Provide the [X, Y] coordinate of the cell's center where the given text is located.  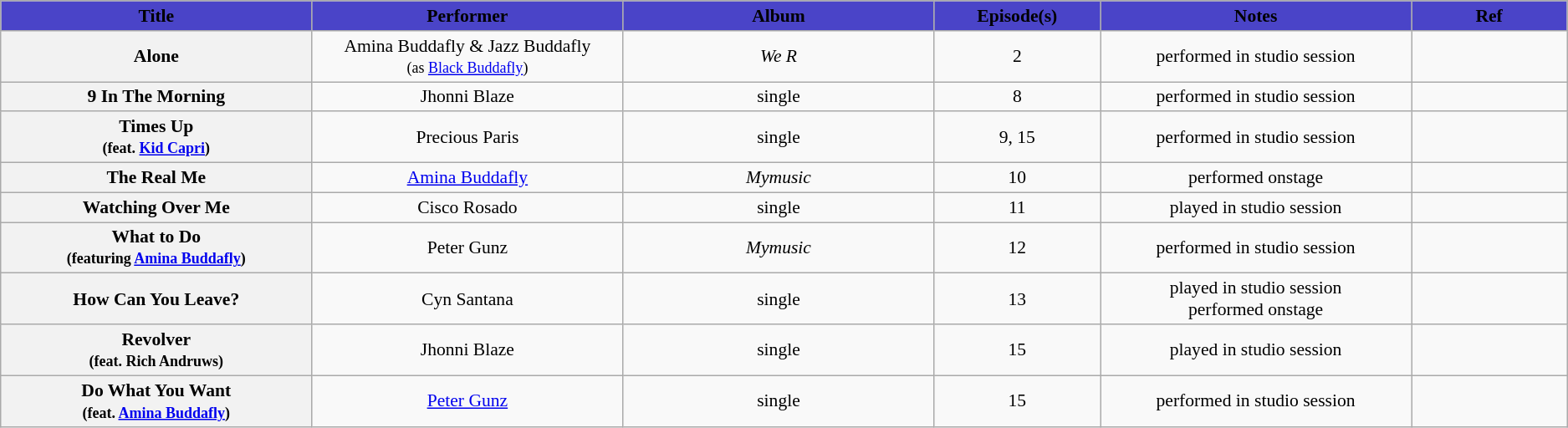
How Can You Leave? [156, 299]
11 [1017, 207]
Times Up (feat. Kid Capri) [156, 137]
Revolver(feat. Rich Andruws) [156, 349]
Album [779, 16]
Title [156, 16]
Cyn Santana [467, 299]
played in studio session performed onstage [1256, 299]
Notes [1256, 16]
Alone [156, 57]
9, 15 [1017, 137]
Episode(s) [1017, 16]
Amina Buddafly & Jazz Buddafly (as Black Buddafly) [467, 57]
9 In The Morning [156, 97]
10 [1017, 178]
Ref [1489, 16]
2 [1017, 57]
The Real Me [156, 178]
Watching Over Me [156, 207]
Amina Buddafly [467, 178]
performed onstage [1256, 178]
Cisco Rosado [467, 207]
12 [1017, 247]
13 [1017, 299]
8 [1017, 97]
Do What You Want(feat. Amina Buddafly) [156, 401]
What to Do (featuring Amina Buddafly) [156, 247]
Performer [467, 16]
We R [779, 57]
Precious Paris [467, 137]
